Output the [X, Y] coordinate of the center of the cell containing the given text.  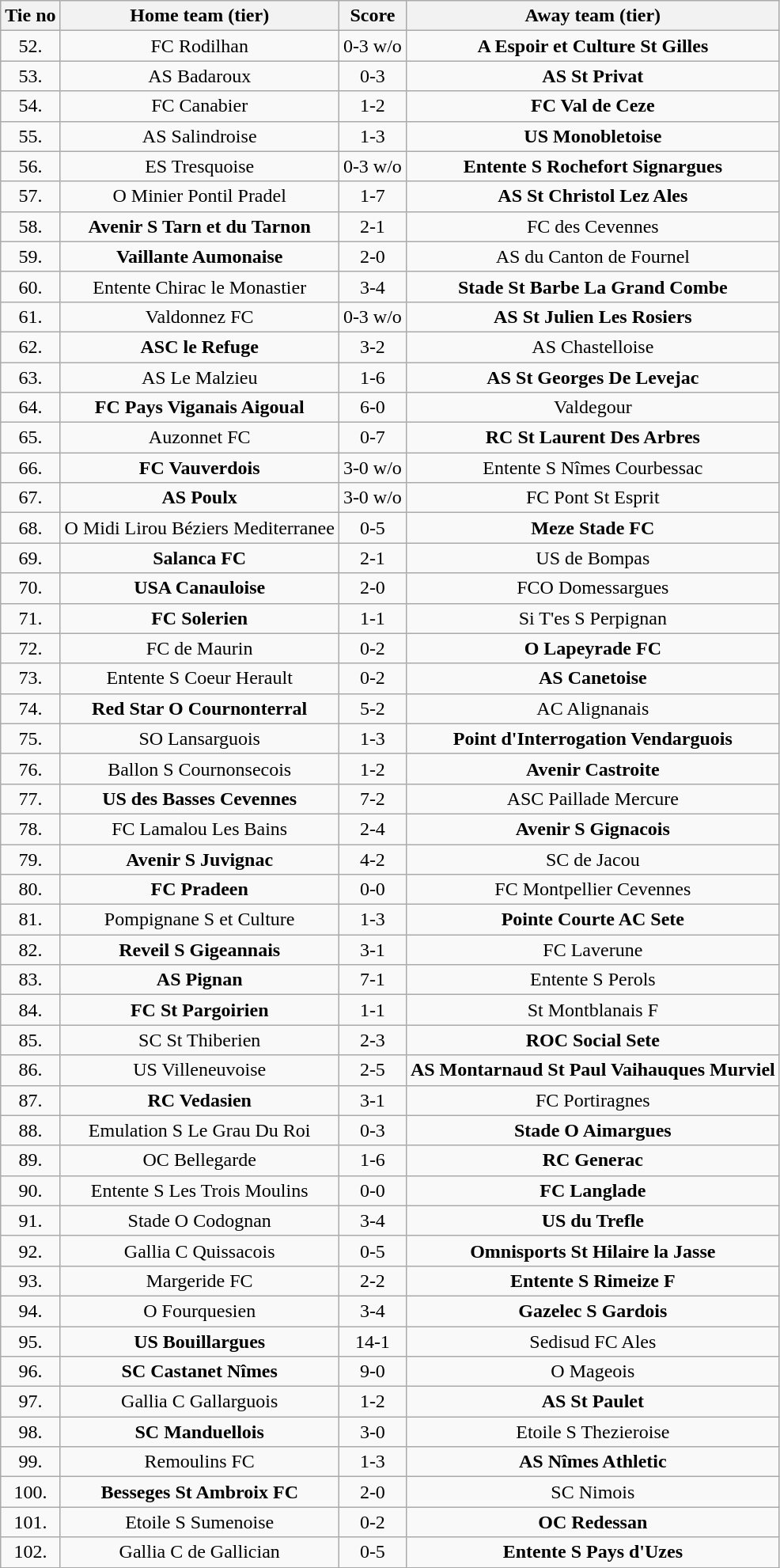
AS St Georges De Levejac [593, 378]
O Lapeyrade FC [593, 648]
Entente S Les Trois Moulins [199, 1190]
62. [30, 347]
RC Generac [593, 1160]
52. [30, 46]
AS Pignan [199, 980]
USA Canauloise [199, 588]
Valdonnez FC [199, 317]
FC Pont St Esprit [593, 498]
93. [30, 1281]
83. [30, 980]
Emulation S Le Grau Du Roi [199, 1130]
FC Lamalou Les Bains [199, 829]
US Bouillargues [199, 1342]
81. [30, 920]
94. [30, 1311]
AS Chastelloise [593, 347]
Red Star O Cournonterral [199, 708]
AS St Paulet [593, 1402]
9-0 [372, 1372]
FC Canabier [199, 106]
Pointe Courte AC Sete [593, 920]
2-2 [372, 1281]
SC Nimois [593, 1492]
Besseges St Ambroix FC [199, 1492]
FC Portiragnes [593, 1100]
AS Poulx [199, 498]
96. [30, 1372]
85. [30, 1040]
SC Castanet Nîmes [199, 1372]
63. [30, 378]
7-2 [372, 799]
Entente S Rimeize F [593, 1281]
Avenir Castroite [593, 769]
Margeride FC [199, 1281]
Etoile S Sumenoise [199, 1522]
FC des Cevennes [593, 226]
FC Pays Viganais Aigoual [199, 408]
3-2 [372, 347]
SO Lansarguois [199, 738]
89. [30, 1160]
AS St Christol Lez Ales [593, 196]
100. [30, 1492]
65. [30, 438]
2-3 [372, 1040]
A Espoir et Culture St Gilles [593, 46]
Valdegour [593, 408]
91. [30, 1221]
FC Vauverdois [199, 468]
98. [30, 1432]
70. [30, 588]
FCO Domessargues [593, 588]
US de Bompas [593, 558]
Auzonnet FC [199, 438]
77. [30, 799]
Avenir S Tarn et du Tarnon [199, 226]
AS St Julien Les Rosiers [593, 317]
66. [30, 468]
Entente S Nîmes Courbessac [593, 468]
58. [30, 226]
FC Solerien [199, 618]
54. [30, 106]
Avenir S Gignacois [593, 829]
ROC Social Sete [593, 1040]
74. [30, 708]
Entente S Coeur Herault [199, 678]
2-5 [372, 1070]
Ballon S Cournonsecois [199, 769]
OC Bellegarde [199, 1160]
Salanca FC [199, 558]
Entente Chirac le Monastier [199, 287]
Gallia C Gallarguois [199, 1402]
AC Alignanais [593, 708]
SC Manduellois [199, 1432]
2-4 [372, 829]
FC St Pargoirien [199, 1010]
OC Redessan [593, 1522]
7-1 [372, 980]
AS Le Malzieu [199, 378]
Gallia C de Gallician [199, 1552]
Away team (tier) [593, 16]
AS Montarnaud St Paul Vaihauques Murviel [593, 1070]
SC de Jacou [593, 859]
AS Salindroise [199, 136]
AS Canetoise [593, 678]
5-2 [372, 708]
ES Tresquoise [199, 166]
3-0 [372, 1432]
US Monobletoise [593, 136]
1-7 [372, 196]
Remoulins FC [199, 1462]
RC Vedasien [199, 1100]
60. [30, 287]
FC Pradeen [199, 890]
97. [30, 1402]
73. [30, 678]
0-7 [372, 438]
95. [30, 1342]
Entente S Pays d'Uzes [593, 1552]
FC Val de Ceze [593, 106]
68. [30, 528]
82. [30, 950]
O Midi Lirou Béziers Mediterranee [199, 528]
64. [30, 408]
O Fourquesien [199, 1311]
Si T'es S Perpignan [593, 618]
Gazelec S Gardois [593, 1311]
ASC le Refuge [199, 347]
56. [30, 166]
Gallia C Quissacois [199, 1251]
99. [30, 1462]
102. [30, 1552]
86. [30, 1070]
Vaillante Aumonaise [199, 256]
Score [372, 16]
Stade St Barbe La Grand Combe [593, 287]
92. [30, 1251]
69. [30, 558]
76. [30, 769]
72. [30, 648]
57. [30, 196]
US du Trefle [593, 1221]
Tie no [30, 16]
87. [30, 1100]
Home team (tier) [199, 16]
FC Rodilhan [199, 46]
FC de Maurin [199, 648]
53. [30, 76]
Pompignane S et Culture [199, 920]
90. [30, 1190]
Stade O Codognan [199, 1221]
67. [30, 498]
RC St Laurent Des Arbres [593, 438]
79. [30, 859]
55. [30, 136]
AS Nîmes Athletic [593, 1462]
Reveil S Gigeannais [199, 950]
FC Langlade [593, 1190]
Sedisud FC Ales [593, 1342]
SC St Thiberien [199, 1040]
75. [30, 738]
ASC Paillade Mercure [593, 799]
88. [30, 1130]
Stade O Aimargues [593, 1130]
O Mageois [593, 1372]
Entente S Rochefort Signargues [593, 166]
84. [30, 1010]
78. [30, 829]
59. [30, 256]
Avenir S Juvignac [199, 859]
AS du Canton de Fournel [593, 256]
71. [30, 618]
80. [30, 890]
AS Badaroux [199, 76]
St Montblanais F [593, 1010]
61. [30, 317]
Entente S Perols [593, 980]
Point d'Interrogation Vendarguois [593, 738]
FC Laverune [593, 950]
US Villeneuvoise [199, 1070]
Meze Stade FC [593, 528]
4-2 [372, 859]
US des Basses Cevennes [199, 799]
Etoile S Thezieroise [593, 1432]
14-1 [372, 1342]
FC Montpellier Cevennes [593, 890]
6-0 [372, 408]
101. [30, 1522]
O Minier Pontil Pradel [199, 196]
Omnisports St Hilaire la Jasse [593, 1251]
AS St Privat [593, 76]
